Identify which cell holds the provided text, then report its [x, y] central coordinate. 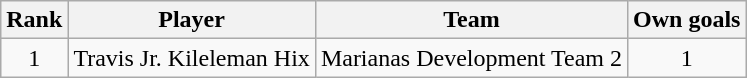
Travis Jr. Kileleman Hix [192, 58]
Marianas Development Team 2 [471, 58]
Own goals [687, 20]
Team [471, 20]
Player [192, 20]
Rank [34, 20]
